Return [X, Y] of the center of cell containing provided text 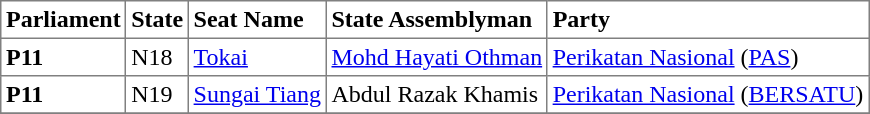
State Assemblyman [436, 20]
Tokai [257, 57]
Perikatan Nasional (BERSATU) [708, 95]
State [157, 20]
N19 [157, 95]
Party [708, 20]
Parliament [64, 20]
Sungai Tiang [257, 95]
Mohd Hayati Othman [436, 57]
N18 [157, 57]
Abdul Razak Khamis [436, 95]
Seat Name [257, 20]
Perikatan Nasional (PAS) [708, 57]
